Extract the (X, Y) coordinate from the center of the cell holding the provided text.  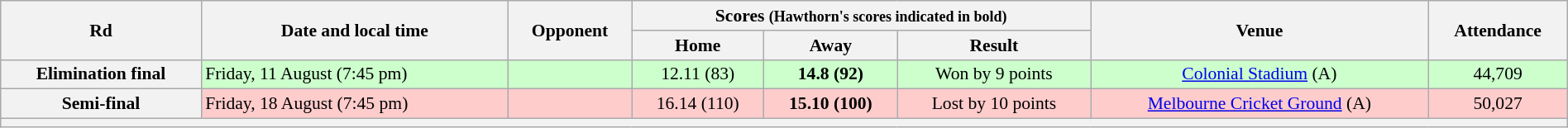
Opponent (569, 30)
Venue (1260, 30)
Colonial Stadium (A) (1260, 74)
Friday, 11 August (7:45 pm) (354, 74)
Attendance (1498, 30)
Elimination final (101, 74)
Date and local time (354, 30)
50,027 (1498, 104)
Rd (101, 30)
Semi-final (101, 104)
Home (698, 45)
16.14 (110) (698, 104)
Away (830, 45)
Result (994, 45)
14.8 (92) (830, 74)
Melbourne Cricket Ground (A) (1260, 104)
Won by 9 points (994, 74)
Friday, 18 August (7:45 pm) (354, 104)
Lost by 10 points (994, 104)
Scores (Hawthorn's scores indicated in bold) (862, 16)
15.10 (100) (830, 104)
12.11 (83) (698, 74)
44,709 (1498, 74)
